Determine the (x, y) coordinate at the center of the cell enclosing the given text.  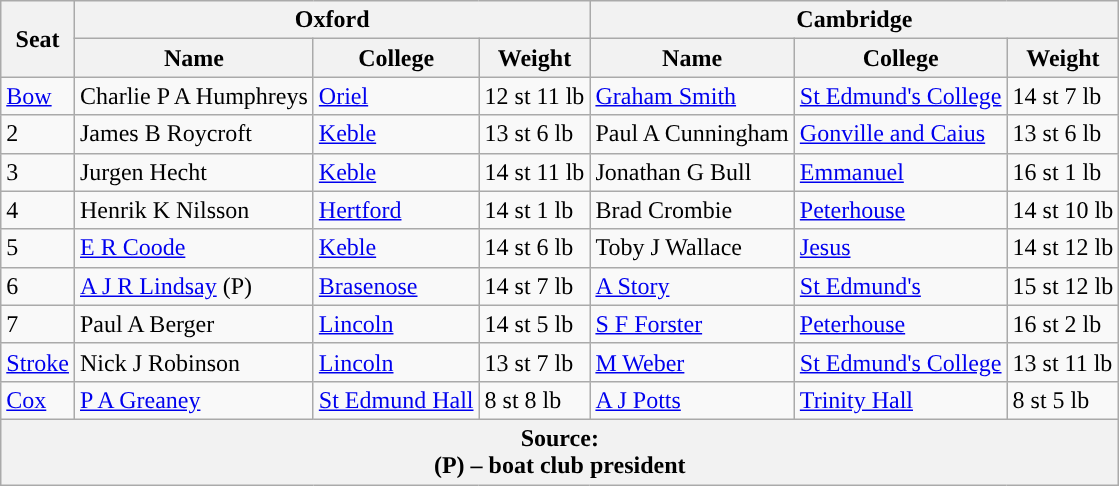
14 st 6 lb (534, 248)
13 st 7 lb (534, 362)
3 (38, 172)
Source:(P) – boat club president (560, 452)
8 st 5 lb (1063, 400)
Henrik K Nilsson (194, 210)
Emmanuel (900, 172)
14 st 12 lb (1063, 248)
St Edmund's (900, 286)
Graham Smith (692, 96)
Paul A Cunningham (692, 134)
Jesus (900, 248)
4 (38, 210)
Stroke (38, 362)
James B Roycroft (194, 134)
14 st 5 lb (534, 324)
Bow (38, 96)
14 st 10 lb (1063, 210)
Charlie P A Humphreys (194, 96)
13 st 11 lb (1063, 362)
12 st 11 lb (534, 96)
Jurgen Hecht (194, 172)
14 st 11 lb (534, 172)
S F Forster (692, 324)
8 st 8 lb (534, 400)
Brasenose (396, 286)
16 st 1 lb (1063, 172)
Nick J Robinson (194, 362)
M Weber (692, 362)
16 st 2 lb (1063, 324)
Oxford (332, 20)
E R Coode (194, 248)
6 (38, 286)
Gonville and Caius (900, 134)
Cambridge (854, 20)
Oriel (396, 96)
14 st 1 lb (534, 210)
A J Potts (692, 400)
St Edmund Hall (396, 400)
Jonathan G Bull (692, 172)
Paul A Berger (194, 324)
P A Greaney (194, 400)
5 (38, 248)
Toby J Wallace (692, 248)
A J R Lindsay (P) (194, 286)
Brad Crombie (692, 210)
Hertford (396, 210)
A Story (692, 286)
15 st 12 lb (1063, 286)
2 (38, 134)
Trinity Hall (900, 400)
Cox (38, 400)
Seat (38, 39)
7 (38, 324)
